Return the [x, y] coordinate for the center point of the cell that contains the specified text.  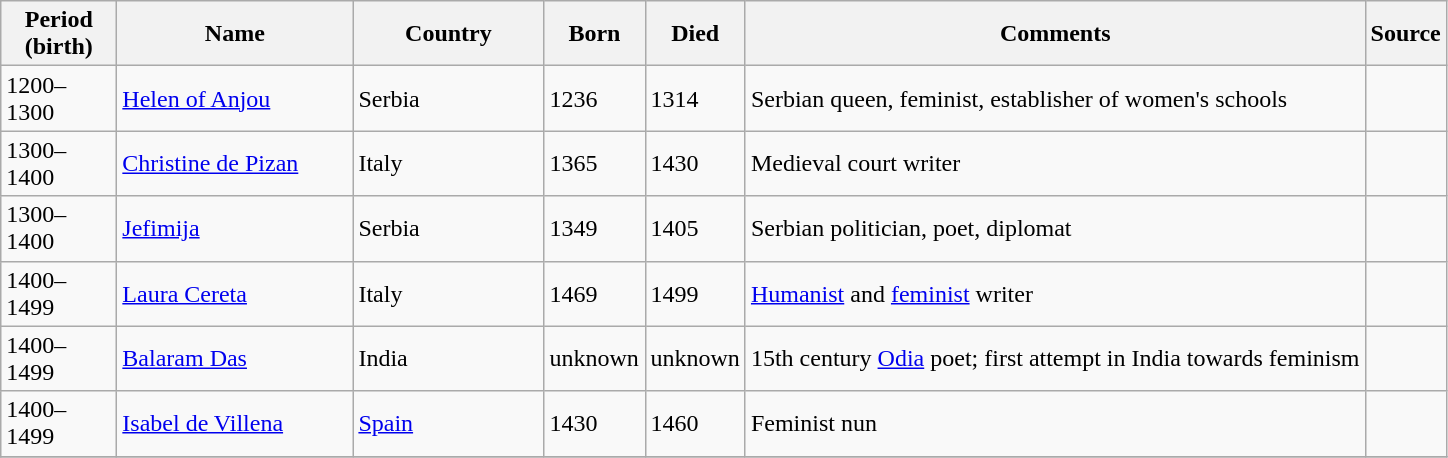
1236 [594, 98]
Died [695, 34]
India [448, 358]
Serbian queen, feminist, establisher of women's schools [1055, 98]
Name [235, 34]
Humanist and feminist writer [1055, 294]
1499 [695, 294]
Spain [448, 424]
Comments [1055, 34]
Christine de Pizan [235, 164]
15th century Odia poet; first attempt in India towards feminism [1055, 358]
Isabel de Villena [235, 424]
1405 [695, 228]
Country [448, 34]
Medieval court writer [1055, 164]
1200–1300 [59, 98]
1469 [594, 294]
1365 [594, 164]
1314 [695, 98]
Serbian politician, poet, diplomat [1055, 228]
Balaram Das [235, 358]
1460 [695, 424]
Laura Cereta [235, 294]
Source [1406, 34]
Feminist nun [1055, 424]
1349 [594, 228]
Jefimija [235, 228]
Period (birth) [59, 34]
Born [594, 34]
Helen of Anjou [235, 98]
